Find where the given text appears and provide that cell's center as [x, y] coordinate. 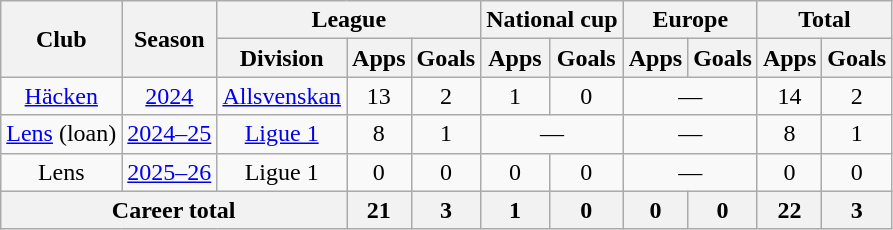
Season [170, 39]
National cup [552, 20]
Lens [62, 172]
22 [789, 210]
14 [789, 96]
Division [282, 58]
Häcken [62, 96]
2024 [170, 96]
Lens (loan) [62, 134]
21 [379, 210]
Europe [690, 20]
Allsvenskan [282, 96]
Total [824, 20]
13 [379, 96]
2024–25 [170, 134]
Club [62, 39]
2025–26 [170, 172]
Career total [174, 210]
League [349, 20]
